Identify which cell holds the provided text, then report its [X, Y] central coordinate. 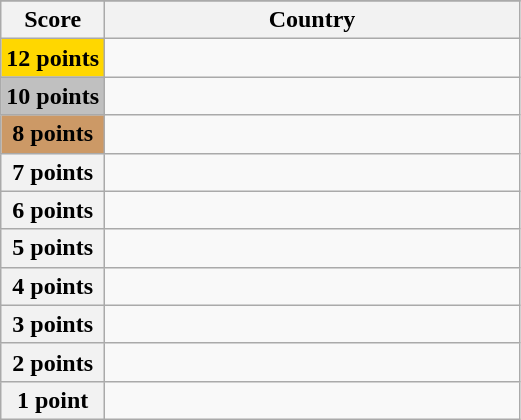
1 point [53, 400]
10 points [53, 96]
12 points [53, 58]
8 points [53, 134]
4 points [53, 286]
7 points [53, 172]
6 points [53, 210]
5 points [53, 248]
2 points [53, 362]
Country [312, 20]
3 points [53, 324]
Score [53, 20]
